Capture the cell that displays the provided text and extract its [x, y] central coordinate. 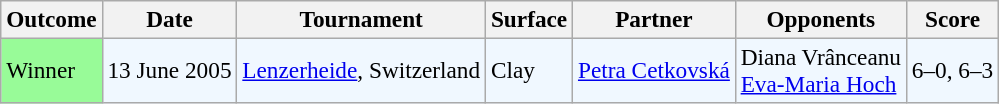
6–0, 6–3 [952, 70]
Score [952, 19]
Diana Vrânceanu Eva-Maria Hoch [820, 70]
Outcome [52, 19]
Lenzerheide, Switzerland [362, 70]
Petra Cetkovská [654, 70]
Date [170, 19]
Clay [530, 70]
Partner [654, 19]
Surface [530, 19]
Winner [52, 70]
13 June 2005 [170, 70]
Opponents [820, 19]
Tournament [362, 19]
